Capture the cell that displays the provided text and extract its (x, y) central coordinate. 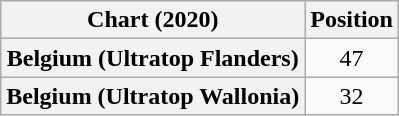
32 (352, 96)
Belgium (Ultratop Wallonia) (153, 96)
Chart (2020) (153, 20)
Belgium (Ultratop Flanders) (153, 58)
Position (352, 20)
47 (352, 58)
